From the cell containing the given text, extract its center point as [x, y] coordinate. 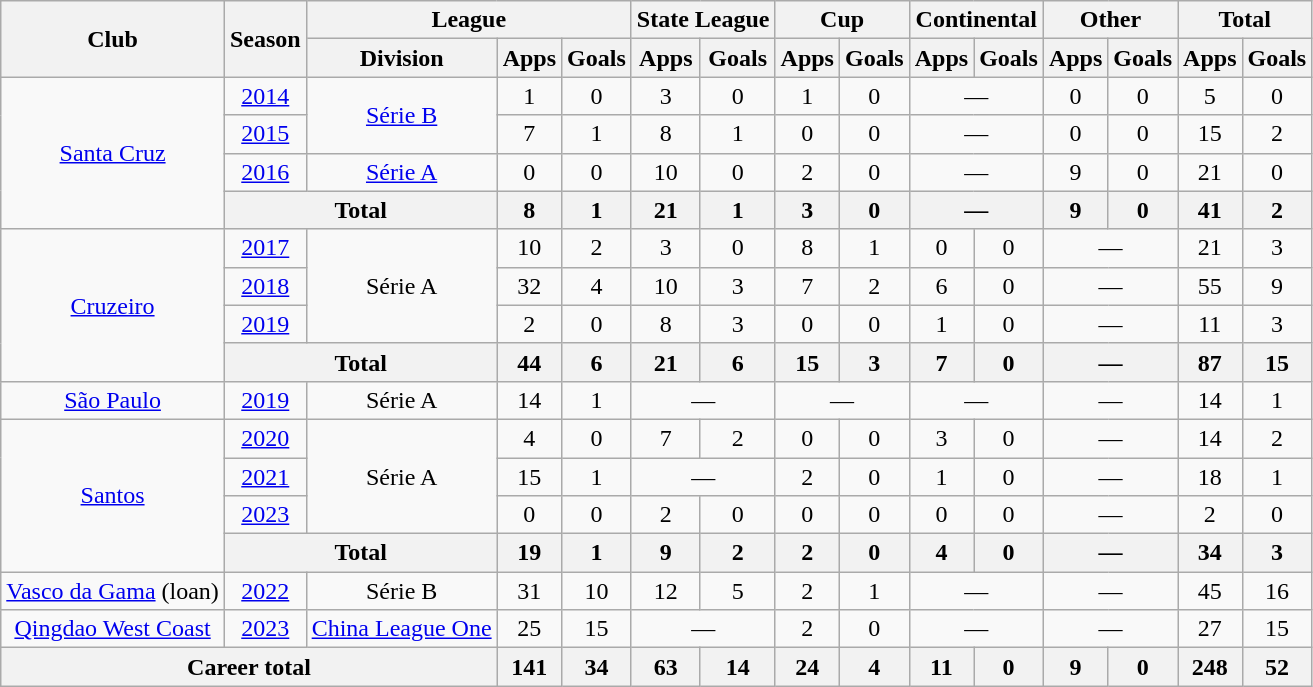
Santos [113, 495]
41 [1210, 210]
Club [113, 39]
87 [1210, 362]
State League [703, 20]
2022 [265, 591]
24 [807, 667]
31 [529, 591]
55 [1210, 286]
25 [529, 629]
27 [1210, 629]
Division [402, 58]
Qingdao West Coast [113, 629]
2015 [265, 134]
45 [1210, 591]
2017 [265, 248]
São Paulo [113, 400]
Santa Cruz [113, 153]
248 [1210, 667]
19 [529, 553]
2021 [265, 477]
League [468, 20]
Other [1110, 20]
18 [1210, 477]
2016 [265, 172]
Cup [842, 20]
52 [1277, 667]
Continental [976, 20]
2020 [265, 438]
2014 [265, 96]
141 [529, 667]
Cruzeiro [113, 305]
16 [1277, 591]
44 [529, 362]
China League One [402, 629]
63 [666, 667]
2018 [265, 286]
Season [265, 39]
12 [666, 591]
Vasco da Gama (loan) [113, 591]
Career total [249, 667]
32 [529, 286]
